For the text-containing cell, return its midpoint in (X, Y) coordinate format. 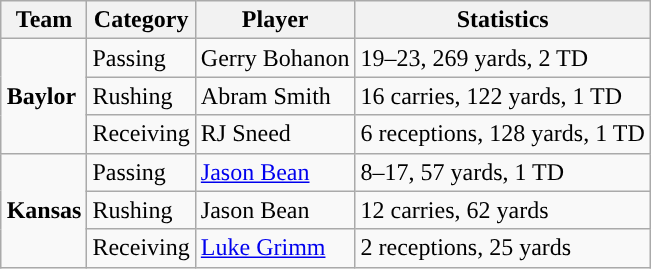
Luke Grimm (275, 248)
8–17, 57 yards, 1 TD (502, 172)
Gerry Bohanon (275, 58)
RJ Sneed (275, 134)
Kansas (44, 210)
Player (275, 20)
Baylor (44, 96)
Category (141, 20)
2 receptions, 25 yards (502, 248)
Statistics (502, 20)
6 receptions, 128 yards, 1 TD (502, 134)
19–23, 269 yards, 2 TD (502, 58)
Abram Smith (275, 96)
Team (44, 20)
16 carries, 122 yards, 1 TD (502, 96)
12 carries, 62 yards (502, 210)
